Locate the cell with the specified text and output its [x, y] center coordinate. 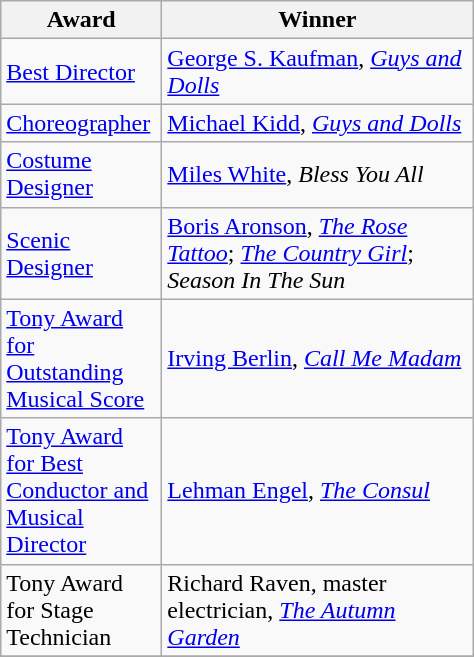
Tony Award for Outstanding Musical Score [82, 358]
Boris Aronson, The Rose Tattoo; The Country Girl; Season In The Sun [318, 253]
Award [82, 20]
Richard Raven, master electrician, The Autumn Garden [318, 610]
Costume Designer [82, 174]
Choreographer [82, 123]
Tony Award for Stage Technician [82, 610]
Irving Berlin, Call Me Madam [318, 358]
George S. Kaufman, Guys and Dolls [318, 72]
Miles White, Bless You All [318, 174]
Lehman Engel, The Consul [318, 491]
Scenic Designer [82, 253]
Winner [318, 20]
Tony Award for Best Conductor and Musical Director [82, 491]
Best Director [82, 72]
Michael Kidd, Guys and Dolls [318, 123]
